Pinpoint the cell where the given text exists, returning its [X, Y] midpoint coordinate. 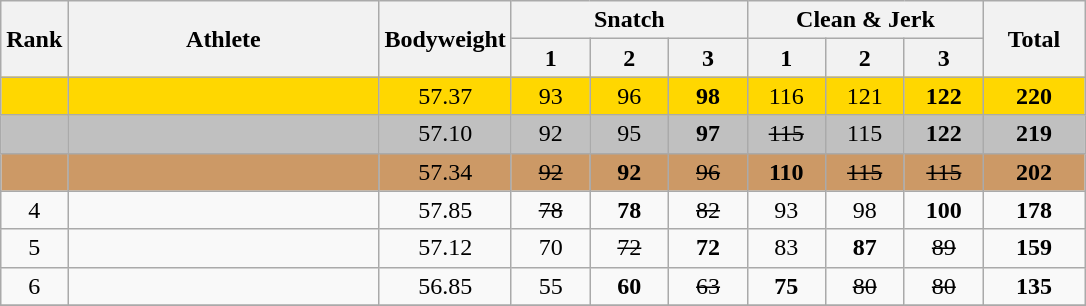
57.37 [445, 96]
Bodyweight [445, 39]
97 [708, 134]
Total [1034, 39]
87 [864, 248]
83 [786, 248]
116 [786, 96]
55 [550, 286]
57.12 [445, 248]
219 [1034, 134]
56.85 [445, 286]
178 [1034, 210]
57.10 [445, 134]
5 [34, 248]
220 [1034, 96]
60 [630, 286]
121 [864, 96]
82 [708, 210]
159 [1034, 248]
4 [34, 210]
57.34 [445, 172]
Clean & Jerk [865, 20]
57.85 [445, 210]
110 [786, 172]
89 [944, 248]
75 [786, 286]
Rank [34, 39]
6 [34, 286]
95 [630, 134]
135 [1034, 286]
Athlete [224, 39]
Snatch [629, 20]
70 [550, 248]
63 [708, 286]
202 [1034, 172]
100 [944, 210]
